Search for the cell housing the specified text and yield its [X, Y] center coordinate. 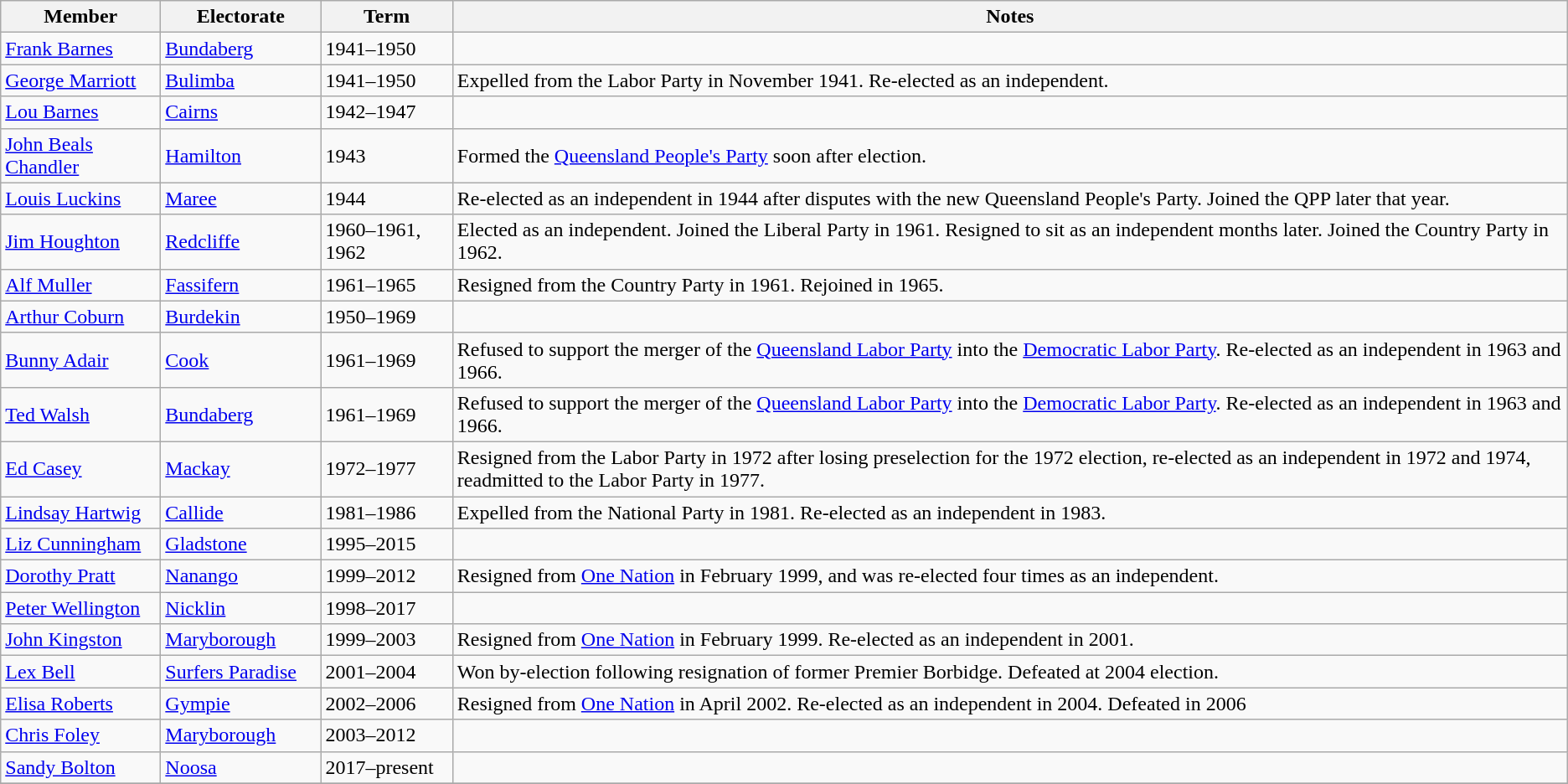
1950–1969 [387, 317]
Surfers Paradise [241, 672]
Member [80, 17]
1981–1986 [387, 512]
Peter Wellington [80, 608]
John Beals Chandler [80, 156]
Ted Walsh [80, 414]
2001–2004 [387, 672]
Nanango [241, 576]
Lou Barnes [80, 112]
Resigned from One Nation in April 2002. Re-elected as an independent in 2004. Defeated in 2006 [1010, 704]
Gladstone [241, 544]
Liz Cunningham [80, 544]
Arthur Coburn [80, 317]
1944 [387, 199]
Cairns [241, 112]
Bunny Adair [80, 360]
Lex Bell [80, 672]
2002–2006 [387, 704]
Sandy Bolton [80, 767]
Resigned from One Nation in February 1999, and was re-elected four times as an independent. [1010, 576]
Callide [241, 512]
Resigned from One Nation in February 1999. Re-elected as an independent in 2001. [1010, 640]
Re-elected as an independent in 1944 after disputes with the new Queensland People's Party. Joined the QPP later that year. [1010, 199]
2003–2012 [387, 735]
1999–2012 [387, 576]
Bulimba [241, 80]
1961–1965 [387, 285]
Notes [1010, 17]
Expelled from the Labor Party in November 1941. Re-elected as an independent. [1010, 80]
Fassifern [241, 285]
Resigned from the Country Party in 1961. Rejoined in 1965. [1010, 285]
1942–1947 [387, 112]
Ed Casey [80, 469]
Term [387, 17]
Elisa Roberts [80, 704]
Formed the Queensland People's Party soon after election. [1010, 156]
Elected as an independent. Joined the Liberal Party in 1961. Resigned to sit as an independent months later. Joined the Country Party in 1962. [1010, 241]
John Kingston [80, 640]
Alf Muller [80, 285]
Gympie [241, 704]
1998–2017 [387, 608]
Redcliffe [241, 241]
Dorothy Pratt [80, 576]
2017–present [387, 767]
Frank Barnes [80, 49]
Chris Foley [80, 735]
1995–2015 [387, 544]
Noosa [241, 767]
Lindsay Hartwig [80, 512]
Mackay [241, 469]
George Marriott [80, 80]
Won by-election following resignation of former Premier Borbidge. Defeated at 2004 election. [1010, 672]
Cook [241, 360]
Burdekin [241, 317]
Expelled from the National Party in 1981. Re-elected as an independent in 1983. [1010, 512]
Electorate [241, 17]
Louis Luckins [80, 199]
Nicklin [241, 608]
1960–1961, 1962 [387, 241]
Jim Houghton [80, 241]
1999–2003 [387, 640]
Hamilton [241, 156]
Maree [241, 199]
1972–1977 [387, 469]
1943 [387, 156]
